From the cell containing the given text, extract its center point as [X, Y] coordinate. 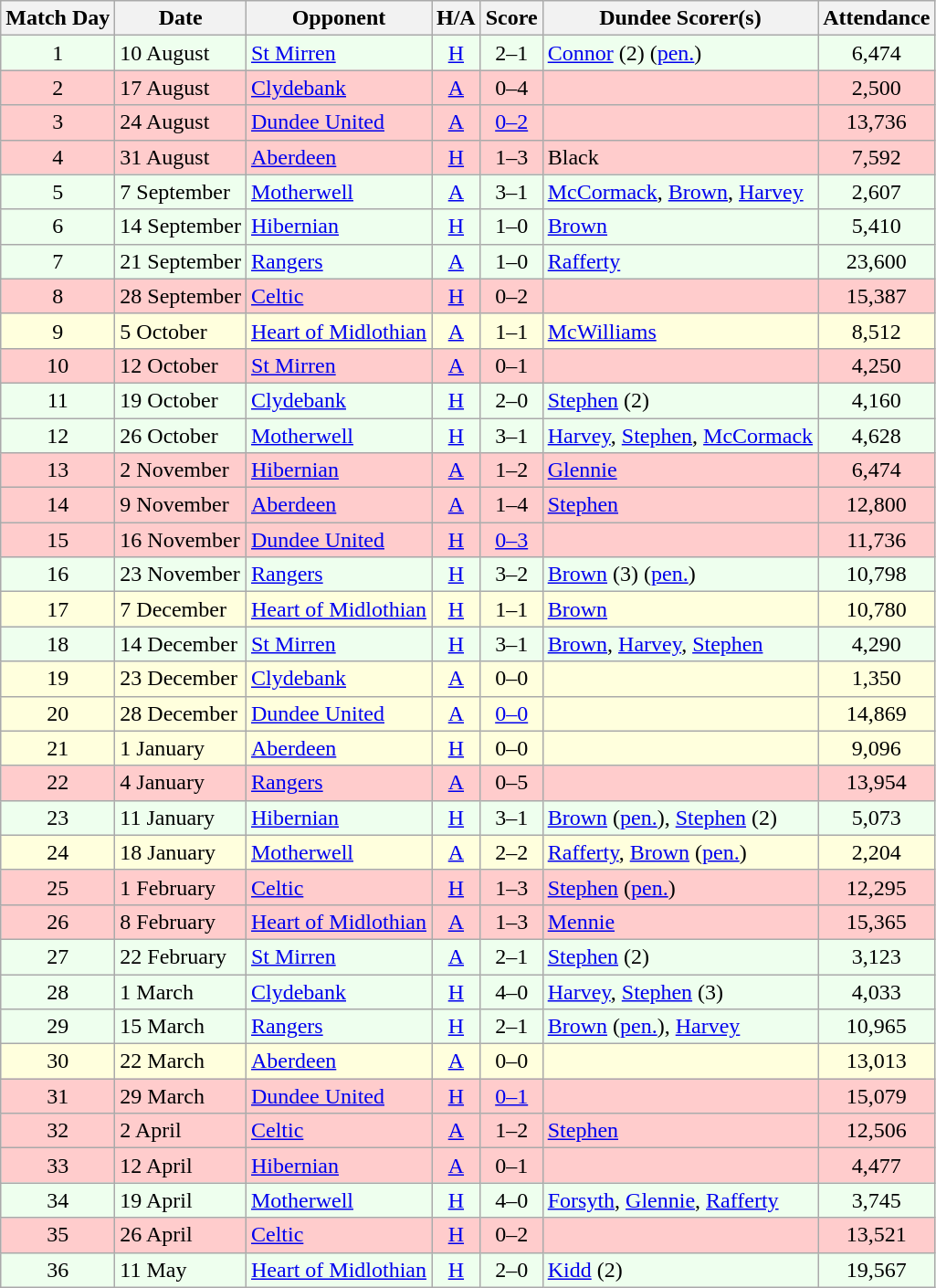
8 [58, 296]
10,780 [877, 609]
Score [511, 18]
7 December [181, 609]
12 October [181, 365]
15 March [181, 1027]
36 [58, 1270]
Brown, Harvey, Stephen [679, 644]
9 [58, 331]
19 April [181, 1200]
2,607 [877, 192]
23 December [181, 679]
26 [58, 922]
H/A [456, 18]
5,073 [877, 818]
11 May [181, 1270]
26 April [181, 1235]
16 [58, 575]
McCormack, Brown, Harvey [679, 192]
5 October [181, 331]
29 March [181, 1096]
19 October [181, 400]
29 [58, 1027]
McWilliams [679, 331]
24 August [181, 122]
18 January [181, 852]
28 [58, 991]
3 [58, 122]
4,628 [877, 436]
13,736 [877, 122]
17 August [181, 88]
17 [58, 609]
Match Day [58, 18]
15,387 [877, 296]
0–4 [511, 88]
3,745 [877, 1200]
9,096 [877, 748]
27 [58, 956]
0–5 [511, 783]
19 [58, 679]
5 [58, 192]
21 [58, 748]
10,798 [877, 575]
6 [58, 227]
11,736 [877, 540]
32 [58, 1131]
Black [679, 157]
21 September [181, 261]
4,477 [877, 1166]
1 March [181, 991]
4,290 [877, 644]
11 January [181, 818]
2 [58, 88]
10,965 [877, 1027]
12,800 [877, 505]
4 January [181, 783]
15,365 [877, 922]
4,160 [877, 400]
2 April [181, 1131]
Connor (2) (pen.) [679, 53]
Date [181, 18]
2,500 [877, 88]
4,250 [877, 365]
9 November [181, 505]
30 [58, 1061]
3–2 [511, 575]
18 [58, 644]
23 November [181, 575]
Glennie [679, 470]
5,410 [877, 227]
Kidd (2) [679, 1270]
12 April [181, 1166]
Rafferty, Brown (pen.) [679, 852]
7 [58, 261]
23 [58, 818]
10 August [181, 53]
14,869 [877, 713]
23,600 [877, 261]
28 September [181, 296]
1 January [181, 748]
33 [58, 1166]
12,506 [877, 1131]
Opponent [338, 18]
Rafferty [679, 261]
Attendance [877, 18]
26 October [181, 436]
34 [58, 1200]
4 [58, 157]
1,350 [877, 679]
2,204 [877, 852]
Forsyth, Glennie, Rafferty [679, 1200]
1 [58, 53]
2 November [181, 470]
1 February [181, 887]
3,123 [877, 956]
11 [58, 400]
35 [58, 1235]
13 [58, 470]
7 September [181, 192]
Brown (pen.), Harvey [679, 1027]
Brown (3) (pen.) [679, 575]
12,295 [877, 887]
1–4 [511, 505]
13,521 [877, 1235]
0–3 [511, 540]
31 August [181, 157]
31 [58, 1096]
22 [58, 783]
13,954 [877, 783]
Brown (pen.), Stephen (2) [679, 818]
Stephen (pen.) [679, 887]
15 [58, 540]
14 December [181, 644]
8 February [181, 922]
7,592 [877, 157]
16 November [181, 540]
25 [58, 887]
14 [58, 505]
Harvey, Stephen (3) [679, 991]
Dundee Scorer(s) [679, 18]
24 [58, 852]
Harvey, Stephen, McCormack [679, 436]
19,567 [877, 1270]
12 [58, 436]
2–2 [511, 852]
10 [58, 365]
13,013 [877, 1061]
22 February [181, 956]
4,033 [877, 991]
15,079 [877, 1096]
8,512 [877, 331]
28 December [181, 713]
22 March [181, 1061]
Mennie [679, 922]
14 September [181, 227]
20 [58, 713]
